Search for the cell housing the specified text and yield its [X, Y] center coordinate. 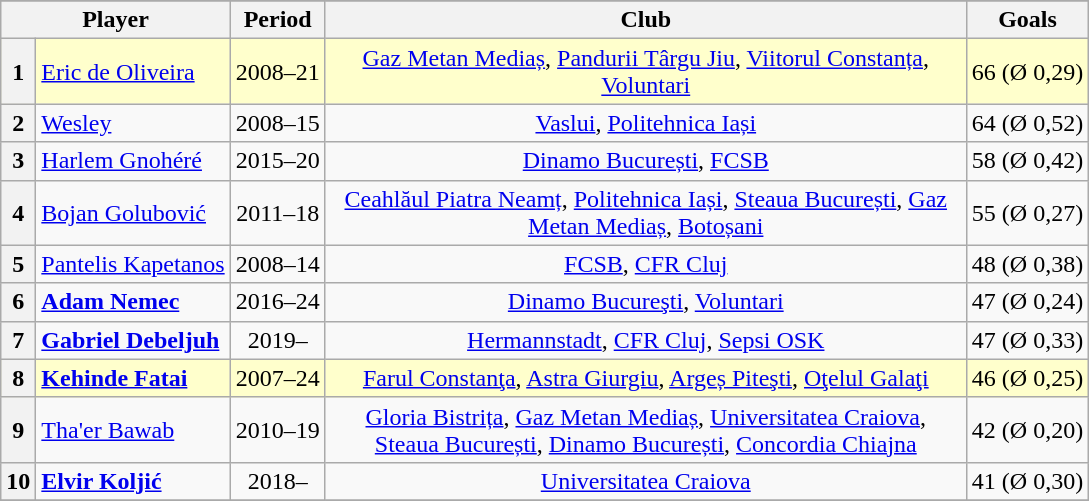
Universitatea Craiova [646, 481]
2011–18 [278, 212]
Bojan Golubović [133, 212]
Dinamo Bucureşti, Voluntari [646, 302]
47 (Ø 0,33) [1027, 340]
46 (Ø 0,25) [1027, 378]
Pantelis Kapetanos [133, 264]
2008–21 [278, 72]
7 [18, 340]
2008–15 [278, 123]
Gabriel Debeljuh [133, 340]
55 (Ø 0,27) [1027, 212]
Harlem Gnohéré [133, 161]
Player [116, 20]
8 [18, 378]
FCSB, CFR Cluj [646, 264]
42 (Ø 0,20) [1027, 430]
2008–14 [278, 264]
Tha'er Bawab [133, 430]
41 (Ø 0,30) [1027, 481]
Farul Constanţa, Astra Giurgiu, Argeș Piteşti, Oţelul Galaţi [646, 378]
10 [18, 481]
58 (Ø 0,42) [1027, 161]
4 [18, 212]
2019– [278, 340]
1 [18, 72]
Adam Nemec [133, 302]
66 (Ø 0,29) [1027, 72]
Club [646, 20]
2010–19 [278, 430]
Gaz Metan Mediaș, Pandurii Târgu Jiu, Viitorul Constanța, Voluntari [646, 72]
Eric de Oliveira [133, 72]
47 (Ø 0,24) [1027, 302]
Goals [1027, 20]
64 (Ø 0,52) [1027, 123]
Gloria Bistrița, Gaz Metan Mediaș, Universitatea Craiova, Steaua București, Dinamo București, Concordia Chiajna [646, 430]
2 [18, 123]
Wesley [133, 123]
Period [278, 20]
2018– [278, 481]
2007–24 [278, 378]
Dinamo București, FCSB [646, 161]
3 [18, 161]
6 [18, 302]
Hermannstadt, CFR Cluj, Sepsi OSK [646, 340]
Vaslui, Politehnica Iași [646, 123]
Elvir Koljić [133, 481]
48 (Ø 0,38) [1027, 264]
Kehinde Fatai [133, 378]
5 [18, 264]
9 [18, 430]
Ceahlăul Piatra Neamț, Politehnica Iași, Steaua București, Gaz Metan Mediaș, Botoșani [646, 212]
2015–20 [278, 161]
2016–24 [278, 302]
